Return [X, Y] of the center of cell containing provided text 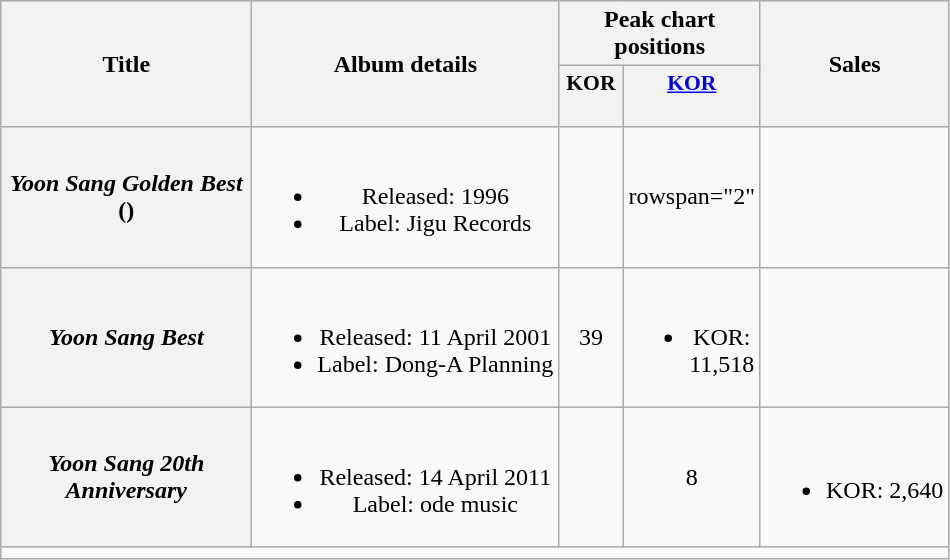
KOR: 11,518 [692, 337]
Released: 1996Label: Jigu Records [406, 197]
Sales [854, 64]
Released: 11 April 2001Label: Dong-A Planning [406, 337]
Peak chart positions [660, 34]
Title [126, 64]
8 [692, 477]
rowspan="2" [692, 197]
KOR: 2,640 [854, 477]
Released: 14 April 2011Label: ode music [406, 477]
Yoon Sang Best [126, 337]
Yoon Sang Golden Best () [126, 197]
39 [591, 337]
Yoon Sang 20th Anniversary [126, 477]
Album details [406, 64]
